Extract the [x, y] coordinate from the center of the cell holding the provided text.  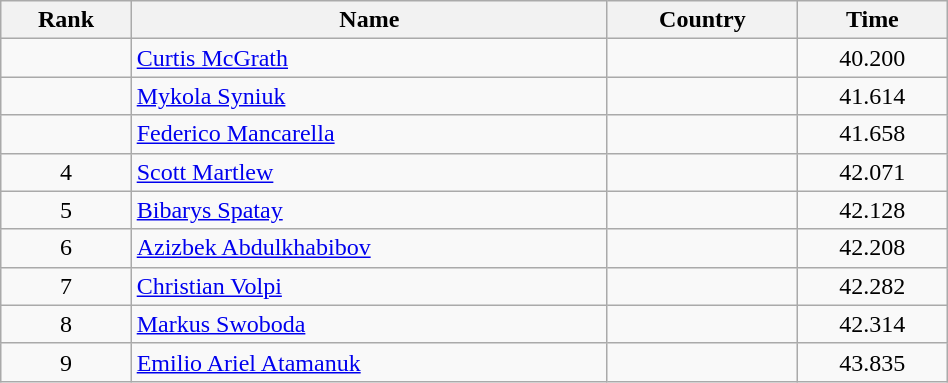
9 [66, 362]
5 [66, 210]
42.208 [872, 248]
Time [872, 20]
4 [66, 172]
Mykola Syniuk [369, 96]
42.314 [872, 324]
Azizbek Abdulkhabibov [369, 248]
40.200 [872, 58]
Markus Swoboda [369, 324]
43.835 [872, 362]
Christian Volpi [369, 286]
42.071 [872, 172]
42.128 [872, 210]
41.614 [872, 96]
Bibarys Spatay [369, 210]
8 [66, 324]
Federico Mancarella [369, 134]
Curtis McGrath [369, 58]
Name [369, 20]
Scott Martlew [369, 172]
Emilio Ariel Atamanuk [369, 362]
Country [702, 20]
Rank [66, 20]
6 [66, 248]
7 [66, 286]
42.282 [872, 286]
41.658 [872, 134]
